Search for the cell housing the specified text and yield its (X, Y) center coordinate. 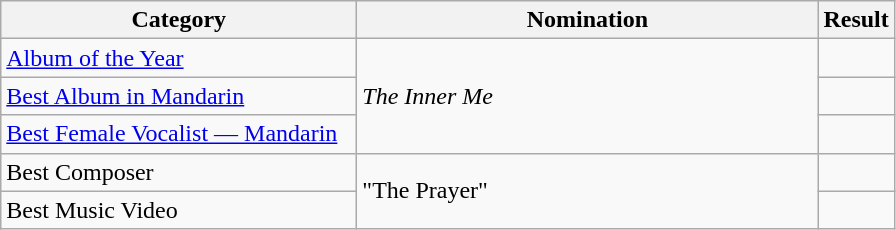
Best Female Vocalist — Mandarin (179, 134)
Best Album in Mandarin (179, 96)
Category (179, 20)
The Inner Me (588, 96)
Result (856, 20)
Nomination (588, 20)
"The Prayer" (588, 191)
Best Music Video (179, 210)
Album of the Year (179, 58)
Best Composer (179, 172)
